Return the (x, y) coordinate for the center point of the cell that contains the specified text.  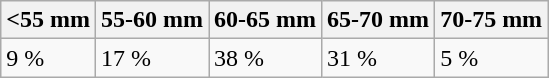
38 % (266, 58)
60-65 mm (266, 20)
<55 mm (48, 20)
70-75 mm (492, 20)
9 % (48, 58)
31 % (378, 58)
17 % (152, 58)
55-60 mm (152, 20)
65-70 mm (378, 20)
5 % (492, 58)
